Detect which cell encompasses the target text, then output its (x, y) center coordinate. 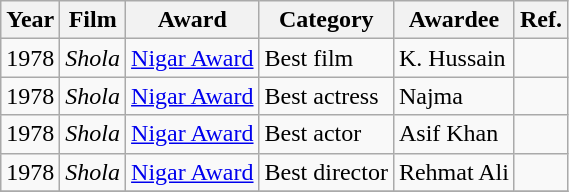
Asif Khan (454, 134)
Best director (326, 172)
Year (30, 20)
K. Hussain (454, 58)
Film (93, 20)
Awardee (454, 20)
Best actor (326, 134)
Najma (454, 96)
Best film (326, 58)
Rehmat Ali (454, 172)
Award (193, 20)
Category (326, 20)
Ref. (540, 20)
Best actress (326, 96)
